Capture the cell that displays the provided text and extract its [X, Y] central coordinate. 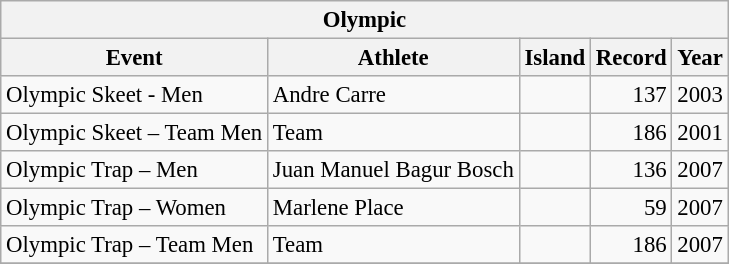
Event [134, 58]
Olympic Skeet – Team Men [134, 133]
Olympic Trap – Men [134, 170]
Juan Manuel Bagur Bosch [393, 170]
136 [632, 170]
Year [700, 58]
Olympic [364, 20]
59 [632, 208]
2001 [700, 133]
137 [632, 95]
Olympic Trap – Team Men [134, 245]
Athlete [393, 58]
Olympic Trap – Women [134, 208]
Record [632, 58]
Island [554, 58]
Andre Carre [393, 95]
Olympic Skeet - Men [134, 95]
Marlene Place [393, 208]
2003 [700, 95]
